Return the (x, y) coordinate for the center point of the cell that contains the specified text.  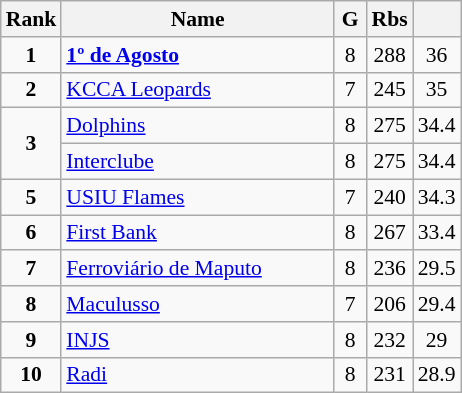
Name (198, 19)
206 (390, 304)
Rbs (390, 19)
240 (390, 197)
1 (32, 55)
6 (32, 233)
Radi (198, 375)
10 (32, 375)
34.3 (437, 197)
Rank (32, 19)
267 (390, 233)
33.4 (437, 233)
231 (390, 375)
INJS (198, 340)
2 (32, 90)
29.5 (437, 269)
29 (437, 340)
36 (437, 55)
Ferroviário de Maputo (198, 269)
28.9 (437, 375)
236 (390, 269)
USIU Flames (198, 197)
9 (32, 340)
232 (390, 340)
G (350, 19)
KCCA Leopards (198, 90)
288 (390, 55)
Dolphins (198, 126)
Interclube (198, 162)
3 (32, 144)
35 (437, 90)
1º de Agosto (198, 55)
5 (32, 197)
First Bank (198, 233)
Maculusso (198, 304)
29.4 (437, 304)
245 (390, 90)
